Return the (X, Y) coordinate for the center point of the cell that contains the specified text.  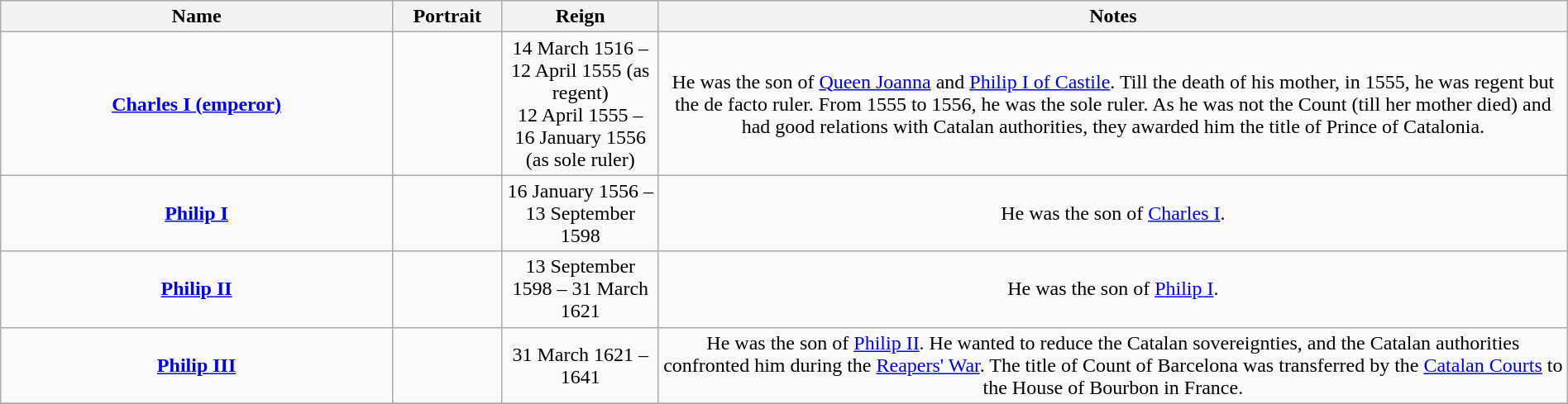
31 March 1621 – 1641 (581, 365)
14 March 1516 – 12 April 1555 (as regent)12 April 1555 – 16 January 1556 (as sole ruler) (581, 104)
13 September 1598 – 31 March 1621 (581, 289)
Charles I (emperor) (197, 104)
Philip III (197, 365)
16 January 1556 – 13 September 1598 (581, 213)
Portrait (447, 17)
He was the son of Charles I. (1113, 213)
He was the son of Philip I. (1113, 289)
Name (197, 17)
Notes (1113, 17)
Philip II (197, 289)
Philip I (197, 213)
Reign (581, 17)
